Locate the cell with the specified text and output its [x, y] center coordinate. 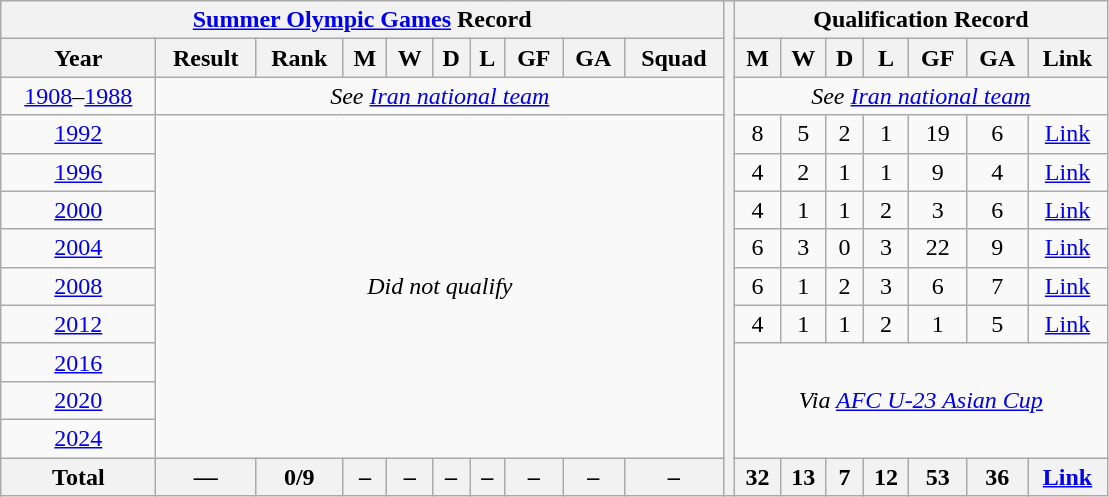
0 [844, 248]
2008 [78, 286]
1992 [78, 134]
2012 [78, 324]
1908–1988 [78, 96]
Rank [300, 58]
2024 [78, 438]
36 [998, 477]
Total [78, 477]
Via AFC U-23 Asian Cup [921, 400]
53 [938, 477]
1996 [78, 172]
22 [938, 248]
2020 [78, 400]
— [206, 477]
19 [938, 134]
2016 [78, 362]
Result [206, 58]
0/9 [300, 477]
2004 [78, 248]
32 [758, 477]
Summer Olympic Games Record [362, 20]
Year [78, 58]
8 [758, 134]
Did not qualify [440, 286]
Qualification Record [921, 20]
13 [803, 477]
Squad [674, 58]
2000 [78, 210]
12 [886, 477]
